Search for the cell housing the specified text and yield its [x, y] center coordinate. 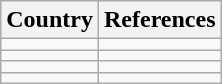
References [160, 20]
Country [50, 20]
